Find where the given text appears and provide that cell's center as [X, Y] coordinate. 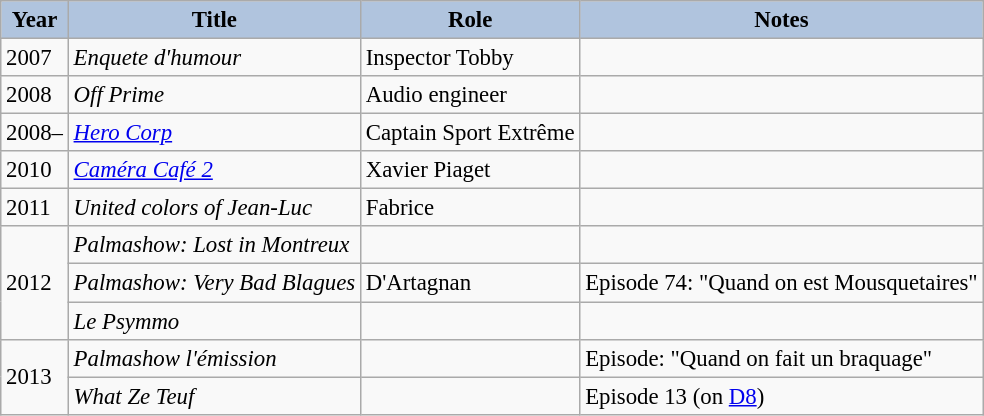
Captain Sport Extrême [470, 133]
Palmashow l'émission [214, 358]
Year [35, 20]
What Ze Teuf [214, 396]
2013 [35, 376]
Palmashow: Lost in Montreux [214, 245]
Enquete d'humour [214, 58]
Off Prime [214, 95]
Role [470, 20]
Episode 13 (on D8) [782, 396]
2011 [35, 208]
United colors of Jean-Luc [214, 208]
2008– [35, 133]
Caméra Café 2 [214, 170]
2010 [35, 170]
Inspector Tobby [470, 58]
Episode 74: "Quand on est Mousquetaires" [782, 283]
Notes [782, 20]
Le Psymmo [214, 321]
D'Artagnan [470, 283]
Episode: "Quand on fait un braquage" [782, 358]
2012 [35, 282]
Xavier Piaget [470, 170]
2008 [35, 95]
Title [214, 20]
Audio engineer [470, 95]
Fabrice [470, 208]
Palmashow: Very Bad Blagues [214, 283]
2007 [35, 58]
Hero Corp [214, 133]
